Output the (x, y) coordinate of the center of the cell containing the given text.  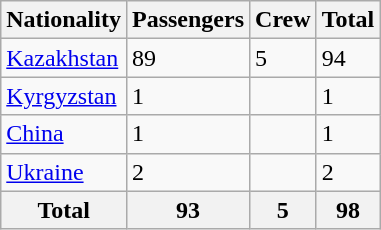
Kyrgyzstan (64, 96)
89 (188, 58)
Passengers (188, 20)
94 (348, 58)
Ukraine (64, 172)
Nationality (64, 20)
98 (348, 210)
Crew (284, 20)
Kazakhstan (64, 58)
China (64, 134)
93 (188, 210)
